Determine the [X, Y] coordinate at the center of the cell enclosing the given text.  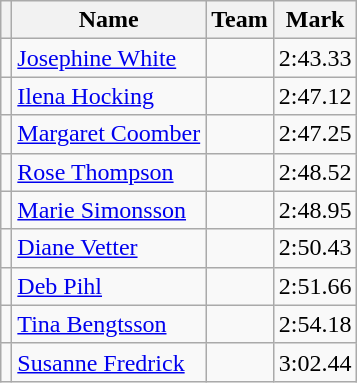
2:54.18 [315, 324]
Mark [315, 20]
2:43.33 [315, 58]
2:48.95 [315, 210]
Marie Simonsson [109, 210]
Tina Bengtsson [109, 324]
Margaret Coomber [109, 134]
2:48.52 [315, 172]
Deb Pihl [109, 286]
2:47.12 [315, 96]
3:02.44 [315, 362]
Team [240, 20]
Diane Vetter [109, 248]
Josephine White [109, 58]
2:50.43 [315, 248]
Ilena Hocking [109, 96]
2:47.25 [315, 134]
Susanne Fredrick [109, 362]
2:51.66 [315, 286]
Name [109, 20]
Rose Thompson [109, 172]
